Locate the cell with the specified text and output its (x, y) center coordinate. 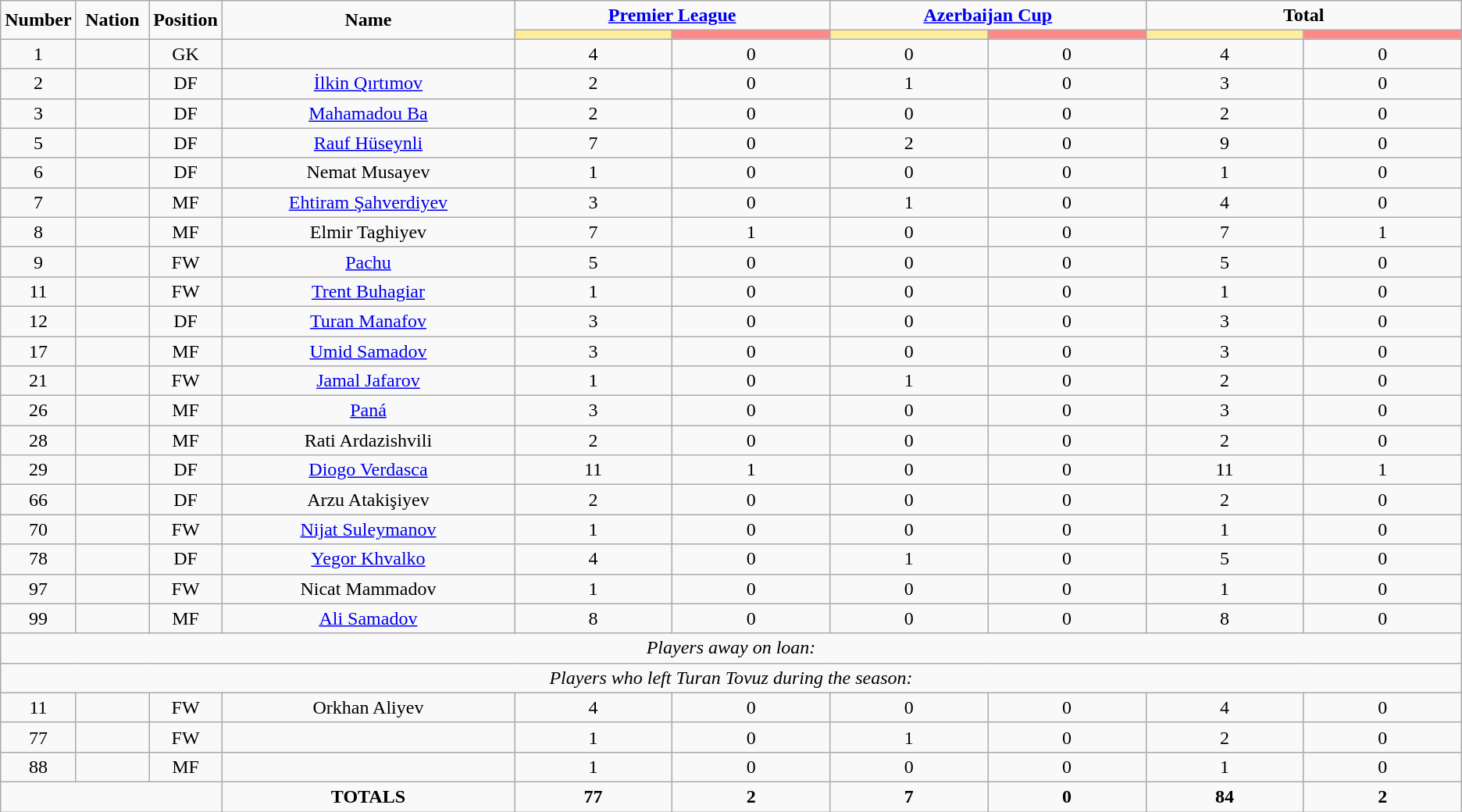
Ehtiram Şahverdiyev (368, 202)
70 (38, 529)
Rati Ardazishvili (368, 440)
Mahamadou Ba (368, 113)
Elmir Taghiyev (368, 232)
84 (1225, 796)
Ali Samadov (368, 618)
Trent Buhagiar (368, 291)
Rauf Hüseynli (368, 143)
Yegor Khvalko (368, 559)
Premier League (672, 16)
Paná (368, 411)
Players away on loan: (731, 648)
99 (38, 618)
17 (38, 351)
Number (38, 20)
28 (38, 440)
Nijat Suleymanov (368, 529)
Name (368, 20)
Nation (112, 20)
Position (186, 20)
Umid Samadov (368, 351)
Azerbaijan Cup (988, 16)
Arzu Atakişiyev (368, 500)
6 (38, 173)
TOTALS (368, 796)
Orkhan Aliyev (368, 707)
Nemat Musayev (368, 173)
29 (38, 470)
Diogo Verdasca (368, 470)
Players who left Turan Tovuz during the season: (731, 678)
78 (38, 559)
İlkin Qırtımov (368, 84)
66 (38, 500)
GK (186, 54)
Pachu (368, 262)
26 (38, 411)
Turan Manafov (368, 321)
Jamal Jafarov (368, 381)
97 (38, 589)
Nicat Mammadov (368, 589)
88 (38, 767)
Total (1303, 16)
21 (38, 381)
12 (38, 321)
